Output the [x, y] coordinate of the center of the cell containing the given text.  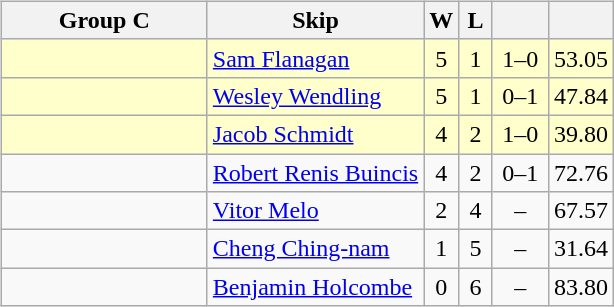
67.57 [580, 211]
Vitor Melo [315, 211]
Robert Renis Buincis [315, 173]
83.80 [580, 287]
W [442, 20]
L [476, 20]
72.76 [580, 173]
53.05 [580, 58]
47.84 [580, 96]
Sam Flanagan [315, 58]
Wesley Wendling [315, 96]
Jacob Schmidt [315, 134]
6 [476, 287]
Skip [315, 20]
Cheng Ching-nam [315, 249]
31.64 [580, 249]
39.80 [580, 134]
Benjamin Holcombe [315, 287]
0 [442, 287]
Group C [104, 20]
